Find where the given text appears and provide that cell's center as (x, y) coordinate. 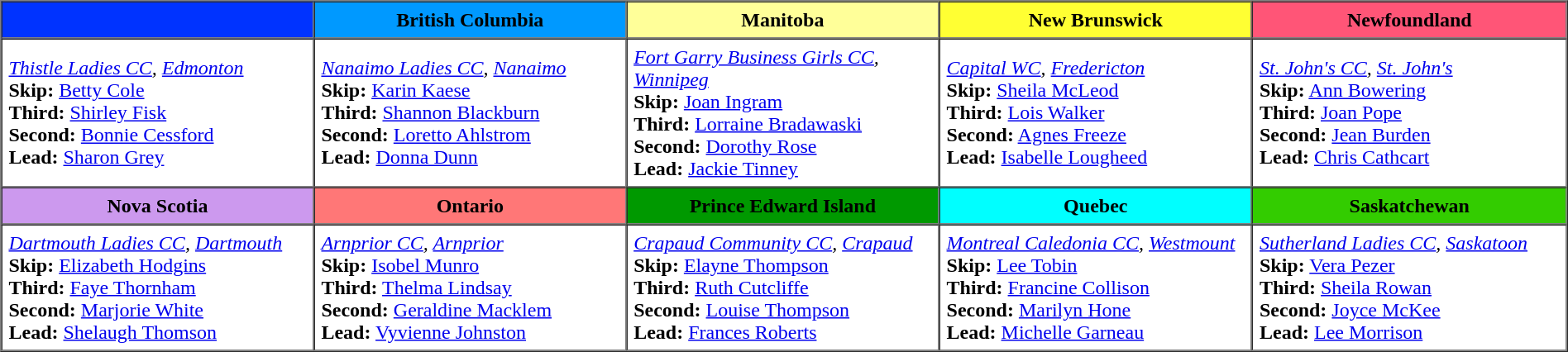
Montreal Caledonia CC, WestmountSkip: Lee Tobin Third: Francine Collison Second: Marilyn Hone Lead: Michelle Garneau (1096, 288)
British Columbia (470, 20)
Newfoundland (1409, 20)
St. John's CC, St. John'sSkip: Ann Bowering Third: Joan Pope Second: Jean Burden Lead: Chris Cathcart (1409, 112)
Prince Edward Island (782, 205)
New Brunswick (1096, 20)
Nanaimo Ladies CC, NanaimoSkip: Karin Kaese Third: Shannon Blackburn Second: Loretto Ahlstrom Lead: Donna Dunn (470, 112)
Manitoba (782, 20)
Ontario (470, 205)
Sutherland Ladies CC, SaskatoonSkip: Vera Pezer Third: Sheila Rowan Second: Joyce McKee Lead: Lee Morrison (1409, 288)
Dartmouth Ladies CC, DartmouthSkip: Elizabeth Hodgins Third: Faye Thornham Second: Marjorie White Lead: Shelaugh Thomson (158, 288)
Thistle Ladies CC, EdmontonSkip: Betty Cole Third: Shirley Fisk Second: Bonnie Cessford Lead: Sharon Grey (158, 112)
Crapaud Community CC, CrapaudSkip: Elayne Thompson Third: Ruth Cutcliffe Second: Louise Thompson Lead: Frances Roberts (782, 288)
Saskatchewan (1409, 205)
Arnprior CC, ArnpriorSkip: Isobel Munro Third: Thelma Lindsay Second: Geraldine Macklem Lead: Vyvienne Johnston (470, 288)
Fort Garry Business Girls CC, WinnipegSkip: Joan Ingram Third: Lorraine Bradawaski Second: Dorothy Rose Lead: Jackie Tinney (782, 112)
Capital WC, FrederictonSkip: Sheila McLeod Third: Lois Walker Second: Agnes Freeze Lead: Isabelle Lougheed (1096, 112)
Quebec (1096, 205)
Nova Scotia (158, 205)
